For the text-containing cell, return its midpoint in (x, y) coordinate format. 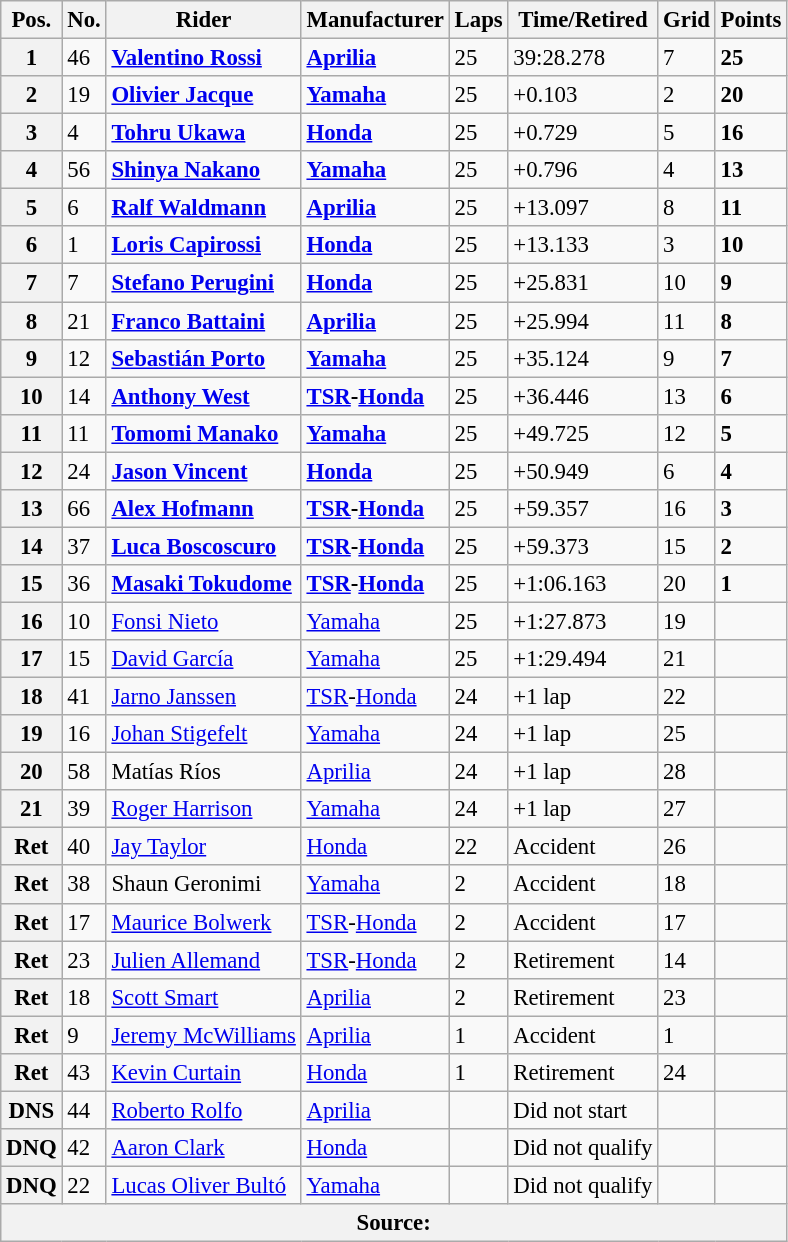
58 (84, 772)
Fonsi Nieto (204, 621)
Maurice Bolwerk (204, 922)
28 (686, 772)
Sebastián Porto (204, 358)
+13.133 (583, 245)
Roger Harrison (204, 809)
Kevin Curtain (204, 1073)
Julien Allemand (204, 960)
Source: (394, 1223)
Shinya Nakano (204, 170)
Valentino Rossi (204, 58)
+0.729 (583, 133)
Laps (478, 20)
Aaron Clark (204, 1148)
Ralf Waldmann (204, 208)
Loris Capirossi (204, 245)
Pos. (32, 20)
Jarno Janssen (204, 697)
+1:27.873 (583, 621)
+0.796 (583, 170)
Anthony West (204, 396)
Jeremy McWilliams (204, 1035)
Time/Retired (583, 20)
+1:29.494 (583, 659)
Scott Smart (204, 997)
Did not start (583, 1110)
26 (686, 847)
Jay Taylor (204, 847)
Franco Battaini (204, 321)
36 (84, 584)
Jason Vincent (204, 471)
+25.831 (583, 283)
44 (84, 1110)
+49.725 (583, 433)
37 (84, 546)
+1:06.163 (583, 584)
66 (84, 509)
Points (750, 20)
+35.124 (583, 358)
+0.103 (583, 95)
46 (84, 58)
Johan Stigefelt (204, 734)
DNS (32, 1110)
Roberto Rolfo (204, 1110)
Manufacturer (375, 20)
27 (686, 809)
Rider (204, 20)
Matías Ríos (204, 772)
No. (84, 20)
Luca Boscoscuro (204, 546)
Masaki Tokudome (204, 584)
56 (84, 170)
+25.994 (583, 321)
43 (84, 1073)
David García (204, 659)
+59.373 (583, 546)
Stefano Perugini (204, 283)
Lucas Oliver Bultó (204, 1185)
42 (84, 1148)
40 (84, 847)
Tomomi Manako (204, 433)
Tohru Ukawa (204, 133)
41 (84, 697)
Olivier Jacque (204, 95)
39:28.278 (583, 58)
+13.097 (583, 208)
+50.949 (583, 471)
38 (84, 885)
39 (84, 809)
Shaun Geronimi (204, 885)
Alex Hofmann (204, 509)
Grid (686, 20)
+36.446 (583, 396)
+59.357 (583, 509)
